Identify which cell holds the provided text, then report its [x, y] central coordinate. 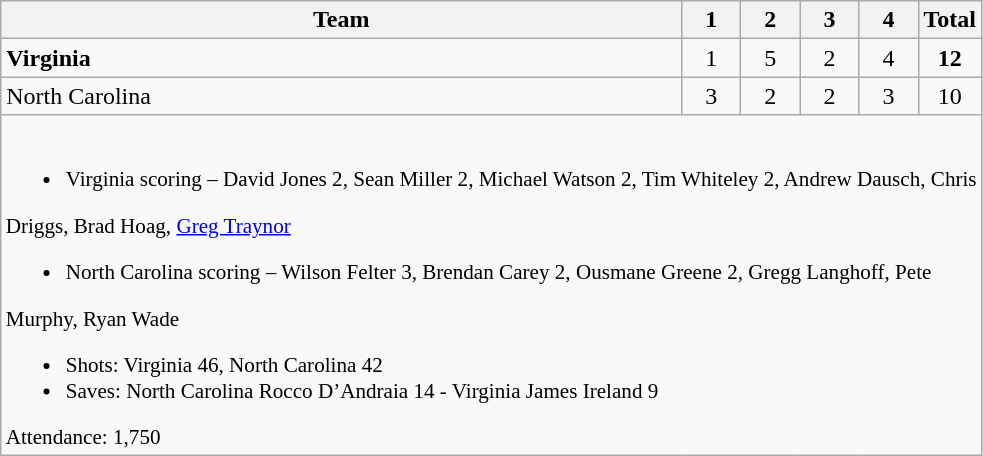
Total [950, 20]
Virginia [342, 58]
5 [770, 58]
North Carolina [342, 96]
10 [950, 96]
12 [950, 58]
Team [342, 20]
